Return (X, Y) of the center of cell containing provided text 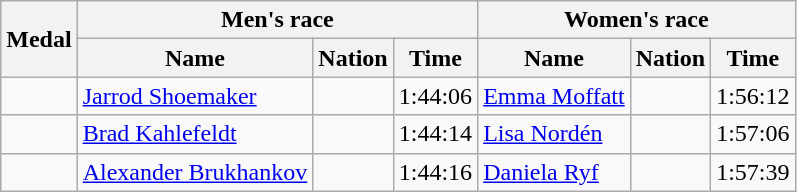
1:57:06 (753, 134)
Alexander Brukhankov (195, 172)
1:44:14 (435, 134)
1:57:39 (753, 172)
1:56:12 (753, 96)
Lisa Nordén (554, 134)
Jarrod Shoemaker (195, 96)
1:44:06 (435, 96)
Daniela Ryf (554, 172)
1:44:16 (435, 172)
Medal (39, 39)
Women's race (636, 20)
Men's race (277, 20)
Emma Moffatt (554, 96)
Brad Kahlefeldt (195, 134)
